For the text-containing cell, return its midpoint in (x, y) coordinate format. 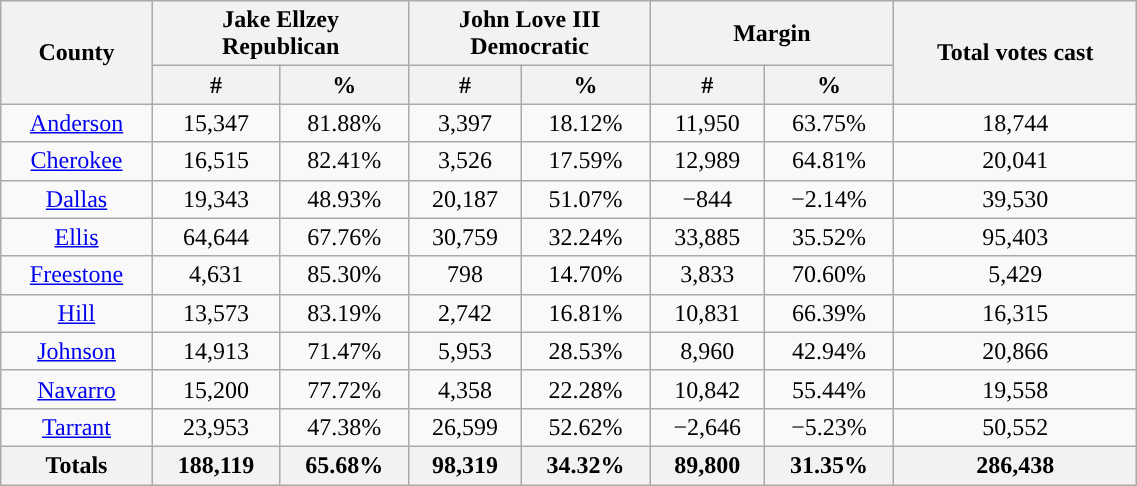
26,599 (465, 427)
50,552 (1016, 427)
Ellis (77, 237)
Total votes cast (1016, 52)
Freestone (77, 275)
Cherokee (77, 161)
30,759 (465, 237)
−2,646 (707, 427)
13,573 (216, 313)
48.93% (344, 199)
11,950 (707, 123)
14.70% (586, 275)
34.32% (586, 465)
10,831 (707, 313)
83.19% (344, 313)
15,200 (216, 389)
42.94% (828, 351)
20,187 (465, 199)
4,358 (465, 389)
Totals (77, 465)
55.44% (828, 389)
2,742 (465, 313)
67.76% (344, 237)
19,558 (1016, 389)
20,041 (1016, 161)
3,397 (465, 123)
16.81% (586, 313)
16,315 (1016, 313)
Margin (772, 34)
66.39% (828, 313)
17.59% (586, 161)
89,800 (707, 465)
Dallas (77, 199)
81.88% (344, 123)
15,347 (216, 123)
Navarro (77, 389)
39,530 (1016, 199)
286,438 (1016, 465)
31.35% (828, 465)
33,885 (707, 237)
70.60% (828, 275)
77.72% (344, 389)
3,833 (707, 275)
Jake EllzeyRepublican (280, 34)
52.62% (586, 427)
Hill (77, 313)
Johnson (77, 351)
23,953 (216, 427)
−844 (707, 199)
51.07% (586, 199)
47.38% (344, 427)
35.52% (828, 237)
10,842 (707, 389)
−5.23% (828, 427)
71.47% (344, 351)
John Love IIIDemocratic (530, 34)
20,866 (1016, 351)
5,953 (465, 351)
188,119 (216, 465)
64,644 (216, 237)
−2.14% (828, 199)
28.53% (586, 351)
19,343 (216, 199)
798 (465, 275)
Tarrant (77, 427)
95,403 (1016, 237)
18.12% (586, 123)
Anderson (77, 123)
4,631 (216, 275)
98,319 (465, 465)
85.30% (344, 275)
65.68% (344, 465)
82.41% (344, 161)
18,744 (1016, 123)
3,526 (465, 161)
County (77, 52)
64.81% (828, 161)
32.24% (586, 237)
16,515 (216, 161)
22.28% (586, 389)
5,429 (1016, 275)
8,960 (707, 351)
63.75% (828, 123)
12,989 (707, 161)
14,913 (216, 351)
